Find where the given text appears and provide that cell's center as [x, y] coordinate. 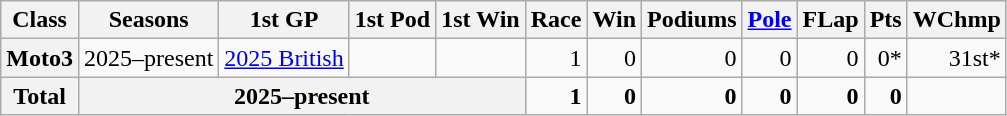
Class [40, 20]
Moto3 [40, 58]
Race [556, 20]
Podiums [692, 20]
1st Pod [392, 20]
Pole [770, 20]
0* [886, 58]
Seasons [148, 20]
Win [614, 20]
Total [40, 96]
WChmp [956, 20]
2025 British [284, 58]
FLap [830, 20]
1st GP [284, 20]
Pts [886, 20]
1st Win [481, 20]
31st* [956, 58]
